Identify which cell holds the provided text, then report its [x, y] central coordinate. 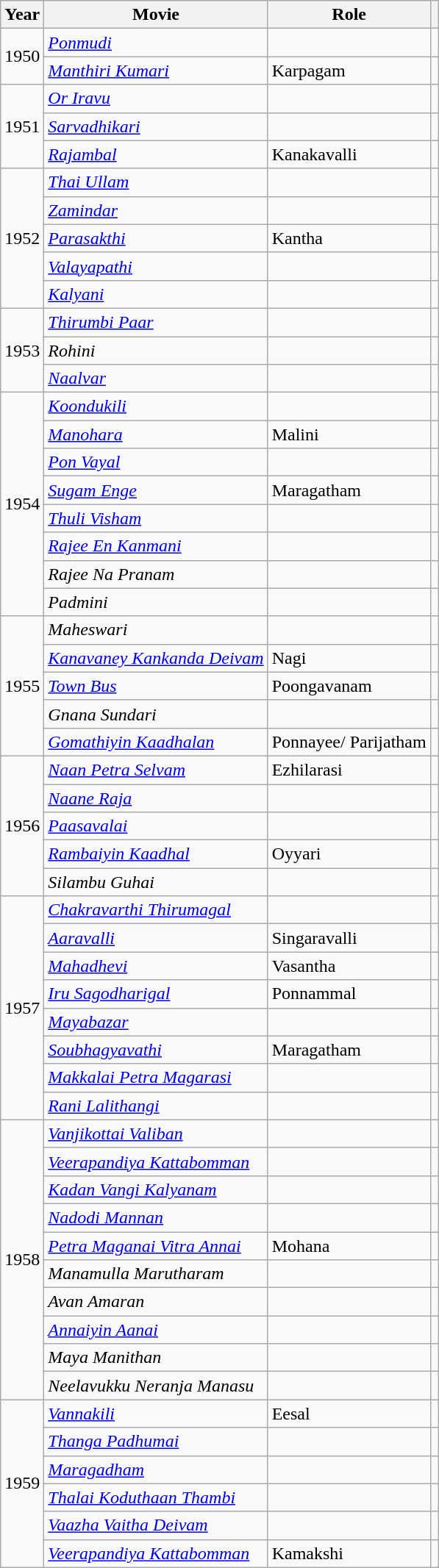
Rajee En Kanmani [156, 546]
Annaiyin Aanai [156, 1330]
Thanga Padhumai [156, 1442]
Manthiri Kumari [156, 71]
Kadan Vangi Kalyanam [156, 1189]
Koondukili [156, 407]
1955 [22, 686]
Mahadhevi [156, 966]
Neelavukku Neranja Manasu [156, 1386]
Vaazha Vaitha Deivam [156, 1525]
Gnana Sundari [156, 714]
Naalvar [156, 379]
Oyyari [349, 854]
Rajambal [156, 154]
Naan Petra Selvam [156, 770]
Karpagam [349, 71]
Vanjikottai Valiban [156, 1134]
Thai Ullam [156, 182]
Maheswari [156, 630]
Rohini [156, 351]
1958 [22, 1260]
1954 [22, 504]
Manohara [156, 434]
Padmini [156, 602]
Malini [349, 434]
Avan Amaran [156, 1302]
Ponnayee/ Parijatham [349, 742]
Nagi [349, 658]
Maragadham [156, 1469]
Rajee Na Pranam [156, 574]
Nadodi Mannan [156, 1217]
Town Bus [156, 686]
Aaravalli [156, 938]
Singaravalli [349, 938]
Movie [156, 15]
Year [22, 15]
Kantha [349, 238]
Role [349, 15]
Makkalai Petra Magarasi [156, 1078]
Gomathiyin Kaadhalan [156, 742]
Ponmudi [156, 43]
Ezhilarasi [349, 770]
1956 [22, 826]
Iru Sagodharigal [156, 994]
1952 [22, 238]
Naane Raja [156, 798]
Kamakshi [349, 1553]
Rambaiyin Kaadhal [156, 854]
1950 [22, 57]
Kanakavalli [349, 154]
Rani Lalithangi [156, 1106]
Vannakili [156, 1414]
Vasantha [349, 966]
Sugam Enge [156, 490]
Maya Manithan [156, 1358]
1953 [22, 350]
Kalyani [156, 294]
Pon Vayal [156, 462]
Kanavaney Kankanda Deivam [156, 658]
Silambu Guhai [156, 882]
Or Iravu [156, 99]
Parasakthi [156, 238]
Eesal [349, 1414]
Chakravarthi Thirumagal [156, 910]
Sarvadhikari [156, 126]
Valayapathi [156, 266]
Mohana [349, 1246]
Soubhagyavathi [156, 1050]
Poongavanam [349, 686]
1959 [22, 1483]
Zamindar [156, 210]
1951 [22, 126]
Mayabazar [156, 1022]
Thalai Koduthaan Thambi [156, 1497]
Petra Maganai Vitra Annai [156, 1246]
Thuli Visham [156, 518]
Paasavalai [156, 826]
Ponnammal [349, 994]
Thirumbi Paar [156, 322]
Manamulla Marutharam [156, 1274]
1957 [22, 1008]
